Detect which cell encompasses the target text, then output its (X, Y) center coordinate. 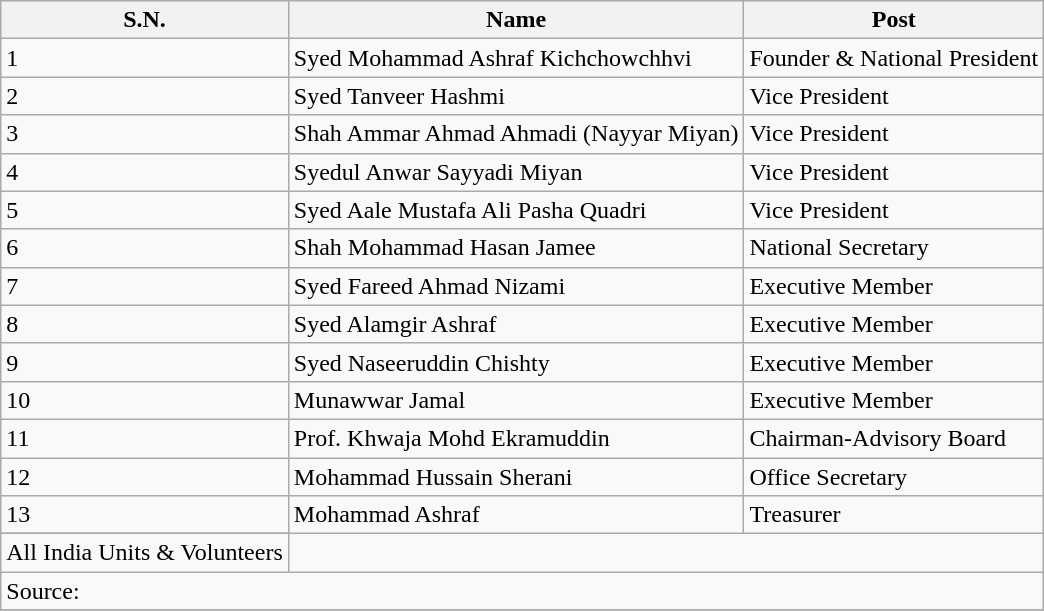
Munawwar Jamal (516, 400)
Syed Alamgir Ashraf (516, 324)
S.N. (145, 20)
4 (145, 172)
Syed Naseeruddin Chishty (516, 362)
Syed Tanveer Hashmi (516, 96)
Syed Fareed Ahmad Nizami (516, 286)
Syedul Anwar Sayyadi Miyan (516, 172)
Founder & National President (894, 58)
Post (894, 20)
Mohammad Ashraf (516, 515)
8 (145, 324)
5 (145, 210)
Mohammad Hussain Sherani (516, 477)
12 (145, 477)
Syed Aale Mustafa Ali Pasha Quadri (516, 210)
Source: (522, 591)
7 (145, 286)
Shah Mohammad Hasan Jamee (516, 248)
Chairman-Advisory Board (894, 438)
13 (145, 515)
9 (145, 362)
Office Secretary (894, 477)
National Secretary (894, 248)
Shah Ammar Ahmad Ahmadi (Nayyar Miyan) (516, 134)
1 (145, 58)
2 (145, 96)
Name (516, 20)
Treasurer (894, 515)
10 (145, 400)
Syed Mohammad Ashraf Kichchowchhvi (516, 58)
3 (145, 134)
6 (145, 248)
Prof. Khwaja Mohd Ekramuddin (516, 438)
All India Units & Volunteers (145, 553)
11 (145, 438)
